Locate the cell with the specified text and output its (x, y) center coordinate. 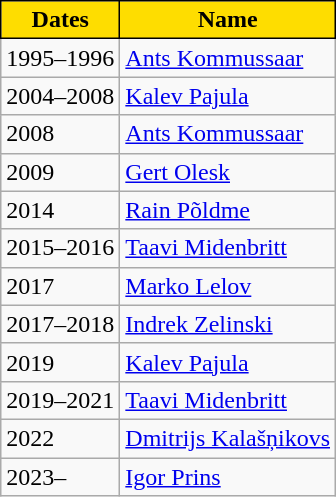
Indrek Zelinski (228, 324)
Name (228, 20)
2022 (60, 438)
2015–2016 (60, 248)
2004–2008 (60, 96)
2017 (60, 286)
Igor Prins (228, 477)
2014 (60, 210)
Dates (60, 20)
Rain Põldme (228, 210)
1995–1996 (60, 58)
2023– (60, 477)
2019–2021 (60, 400)
Gert Olesk (228, 172)
2008 (60, 134)
Dmitrijs Kalašņikovs (228, 438)
Marko Lelov (228, 286)
2009 (60, 172)
2019 (60, 362)
2017–2018 (60, 324)
